Detect which cell encompasses the target text, then output its (x, y) center coordinate. 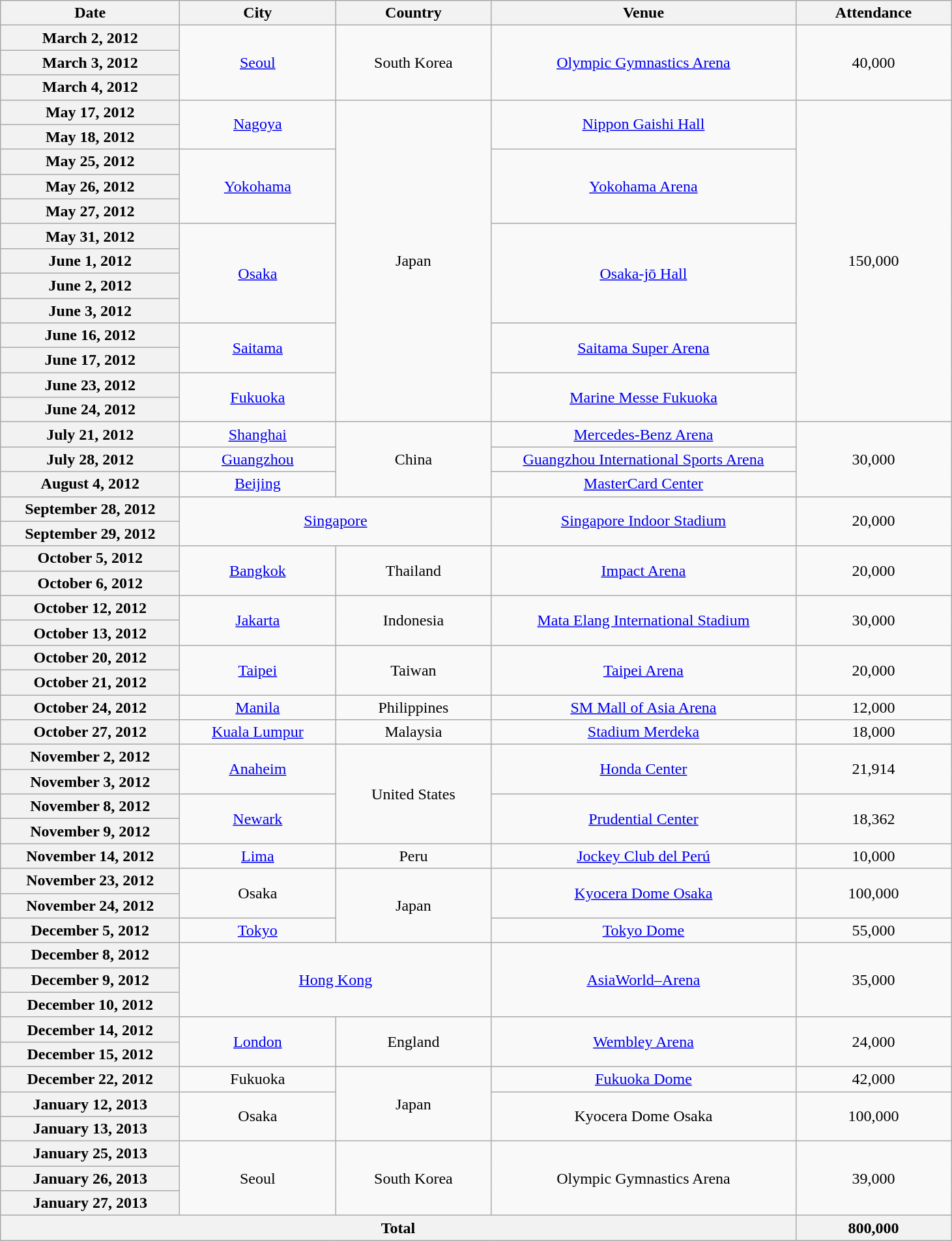
42,000 (873, 1079)
December 8, 2012 (90, 955)
800,000 (873, 1228)
18,362 (873, 819)
October 27, 2012 (90, 732)
October 5, 2012 (90, 558)
Date (90, 13)
Marine Messe Fukuoka (644, 397)
55,000 (873, 930)
Yokohama (258, 186)
June 3, 2012 (90, 311)
Saitama (258, 348)
October 6, 2012 (90, 583)
Country (413, 13)
Prudential Center (644, 819)
Guangzhou (258, 459)
March 2, 2012 (90, 38)
18,000 (873, 732)
December 5, 2012 (90, 930)
October 21, 2012 (90, 682)
Mata Elang International Stadium (644, 620)
Singapore (336, 521)
Tokyo Dome (644, 930)
London (258, 1042)
United States (413, 794)
Hong Kong (336, 980)
Venue (644, 13)
Shanghai (258, 435)
Beijing (258, 484)
England (413, 1042)
35,000 (873, 980)
May 18, 2012 (90, 137)
May 17, 2012 (90, 112)
October 13, 2012 (90, 633)
Indonesia (413, 620)
40,000 (873, 63)
June 17, 2012 (90, 360)
Total (398, 1228)
China (413, 459)
City (258, 13)
Kuala Lumpur (258, 732)
January 25, 2013 (90, 1154)
December 10, 2012 (90, 1005)
MasterCard Center (644, 484)
Nagoya (258, 124)
January 13, 2013 (90, 1129)
SM Mall of Asia Arena (644, 707)
January 12, 2013 (90, 1104)
June 23, 2012 (90, 385)
Taipei (258, 670)
December 9, 2012 (90, 980)
December 14, 2012 (90, 1029)
24,000 (873, 1042)
Attendance (873, 13)
Honda Center (644, 769)
Nippon Gaishi Hall (644, 124)
Anaheim (258, 769)
Taiwan (413, 670)
August 4, 2012 (90, 484)
Mercedes-Benz Arena (644, 435)
Guangzhou International Sports Arena (644, 459)
39,000 (873, 1178)
September 28, 2012 (90, 509)
Manila (258, 707)
November 3, 2012 (90, 782)
July 21, 2012 (90, 435)
November 24, 2012 (90, 906)
October 20, 2012 (90, 657)
Singapore Indoor Stadium (644, 521)
May 26, 2012 (90, 186)
Bangkok (258, 571)
Wembley Arena (644, 1042)
Thailand (413, 571)
January 27, 2013 (90, 1203)
Fukuoka Dome (644, 1079)
May 27, 2012 (90, 211)
Malaysia (413, 732)
December 22, 2012 (90, 1079)
Jockey Club del Perú (644, 856)
Jakarta (258, 620)
150,000 (873, 261)
June 1, 2012 (90, 261)
Osaka-jō Hall (644, 273)
Yokohama Arena (644, 186)
November 8, 2012 (90, 806)
June 2, 2012 (90, 285)
November 2, 2012 (90, 757)
May 25, 2012 (90, 162)
10,000 (873, 856)
July 28, 2012 (90, 459)
September 29, 2012 (90, 534)
March 3, 2012 (90, 63)
January 26, 2013 (90, 1178)
March 4, 2012 (90, 87)
November 9, 2012 (90, 831)
Peru (413, 856)
Philippines (413, 707)
21,914 (873, 769)
Lima (258, 856)
Stadium Merdeka (644, 732)
December 15, 2012 (90, 1054)
Tokyo (258, 930)
November 23, 2012 (90, 881)
12,000 (873, 707)
Newark (258, 819)
June 16, 2012 (90, 335)
May 31, 2012 (90, 236)
October 12, 2012 (90, 608)
Impact Arena (644, 571)
June 24, 2012 (90, 410)
November 14, 2012 (90, 856)
Saitama Super Arena (644, 348)
October 24, 2012 (90, 707)
AsiaWorld–Arena (644, 980)
Taipei Arena (644, 670)
